Output the (x, y) coordinate of the center of the cell containing the given text.  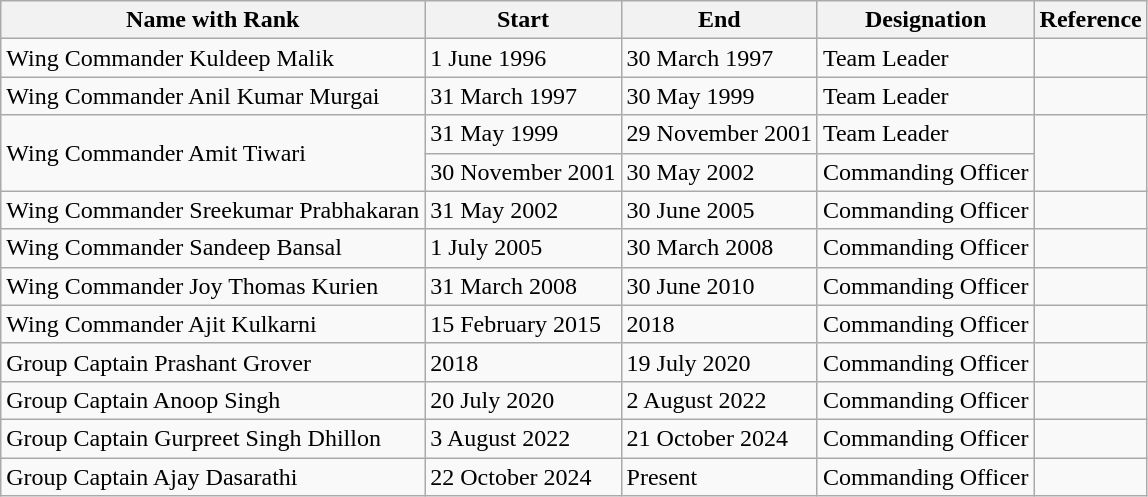
2 August 2022 (719, 400)
Group Captain Prashant Grover (213, 362)
31 May 2002 (523, 210)
31 March 2008 (523, 286)
Present (719, 477)
Wing Commander Ajit Kulkarni (213, 324)
30 March 2008 (719, 248)
Group Captain Gurpreet Singh Dhillon (213, 438)
Wing Commander Amit Tiwari (213, 153)
End (719, 20)
30 November 2001 (523, 172)
30 March 1997 (719, 58)
15 February 2015 (523, 324)
19 July 2020 (719, 362)
1 July 2005 (523, 248)
30 June 2010 (719, 286)
31 March 1997 (523, 96)
Group Captain Ajay Dasarathi (213, 477)
1 June 1996 (523, 58)
Wing Commander Sreekumar Prabhakaran (213, 210)
3 August 2022 (523, 438)
Wing Commander Joy Thomas Kurien (213, 286)
31 May 1999 (523, 134)
22 October 2024 (523, 477)
30 May 2002 (719, 172)
30 June 2005 (719, 210)
Group Captain Anoop Singh (213, 400)
Wing Commander Anil Kumar Murgai (213, 96)
Reference (1090, 20)
20 July 2020 (523, 400)
Name with Rank (213, 20)
Wing Commander Sandeep Bansal (213, 248)
30 May 1999 (719, 96)
21 October 2024 (719, 438)
29 November 2001 (719, 134)
Start (523, 20)
Designation (926, 20)
Wing Commander Kuldeep Malik (213, 58)
